Pinpoint the cell where the given text exists, returning its [x, y] midpoint coordinate. 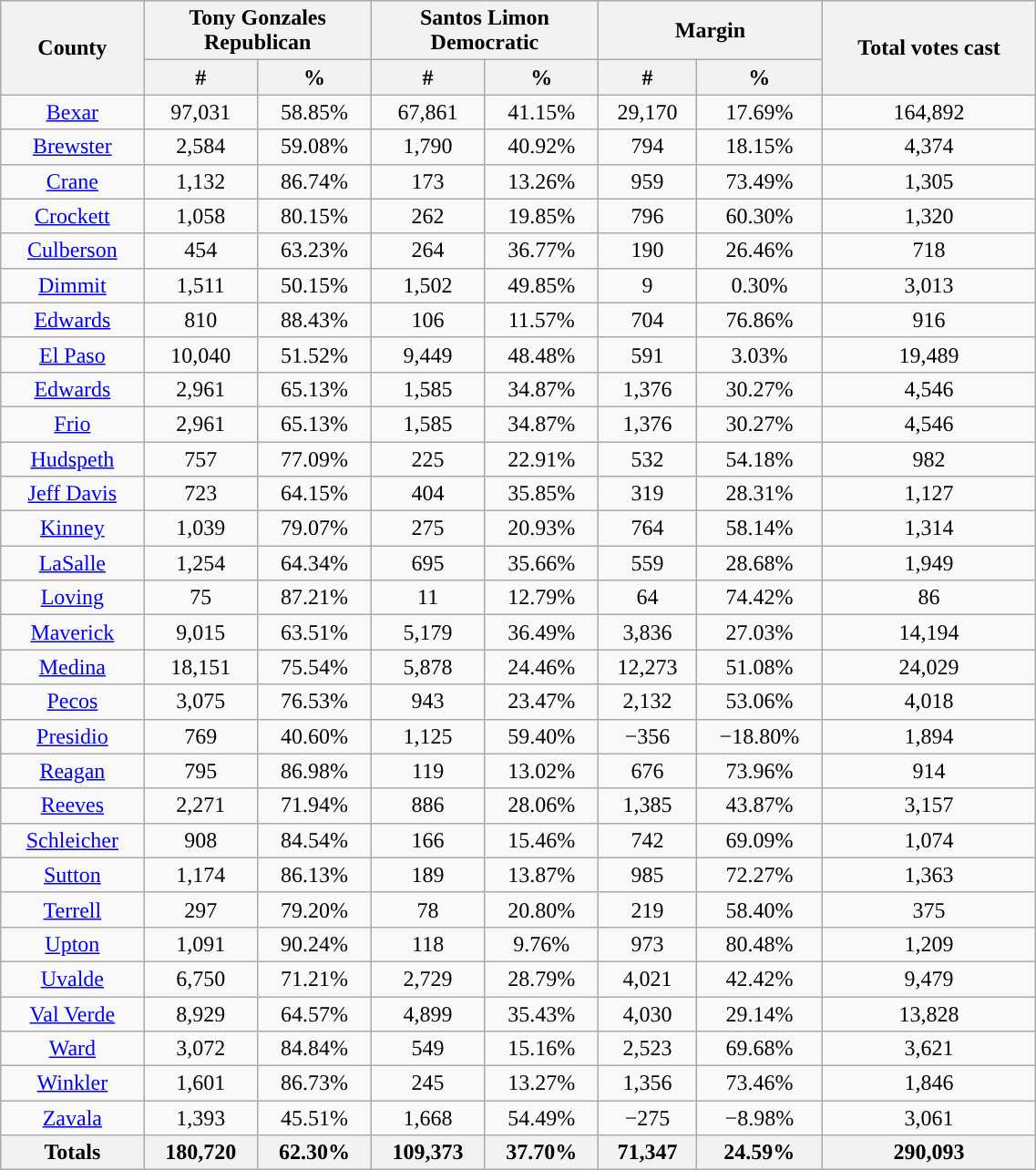
8,929 [200, 1014]
67,861 [428, 112]
Reeves [73, 806]
1,363 [928, 875]
1,091 [200, 944]
35.85% [541, 494]
914 [928, 771]
50.15% [315, 285]
375 [928, 909]
Loving [73, 598]
Bexar [73, 112]
4,374 [928, 147]
1,125 [428, 736]
13.87% [541, 875]
73.49% [759, 181]
58.85% [315, 112]
69.68% [759, 1049]
27.03% [759, 632]
3.03% [759, 354]
Frio [73, 424]
795 [200, 771]
6,750 [200, 979]
11.57% [541, 320]
810 [200, 320]
80.48% [759, 944]
1,254 [200, 563]
1,174 [200, 875]
Crane [73, 181]
75 [200, 598]
90.24% [315, 944]
17.69% [759, 112]
2,523 [648, 1049]
4,030 [648, 1014]
73.46% [759, 1083]
14,194 [928, 632]
42.42% [759, 979]
794 [648, 147]
75.54% [315, 667]
973 [648, 944]
29.14% [759, 1014]
79.20% [315, 909]
Schleicher [73, 840]
262 [428, 216]
109,373 [428, 1153]
959 [648, 181]
64.34% [315, 563]
Upton [73, 944]
1,305 [928, 181]
26.46% [759, 251]
28.31% [759, 494]
Presidio [73, 736]
19.85% [541, 216]
−356 [648, 736]
106 [428, 320]
3,157 [928, 806]
24.46% [541, 667]
79.07% [315, 529]
2,132 [648, 702]
−8.98% [759, 1118]
5,878 [428, 667]
Ward [73, 1049]
54.18% [759, 458]
757 [200, 458]
76.53% [315, 702]
51.52% [315, 354]
119 [428, 771]
78 [428, 909]
86 [928, 598]
Dimmit [73, 285]
64.57% [315, 1014]
9,015 [200, 632]
71,347 [648, 1153]
Crockett [73, 216]
4,021 [648, 979]
1,511 [200, 285]
549 [428, 1049]
2,584 [200, 147]
118 [428, 944]
59.40% [541, 736]
1,790 [428, 147]
1,393 [200, 1118]
72.27% [759, 875]
Hudspeth [73, 458]
69.09% [759, 840]
24,029 [928, 667]
11 [428, 598]
3,072 [200, 1049]
9,479 [928, 979]
9 [648, 285]
982 [928, 458]
35.66% [541, 563]
9.76% [541, 944]
532 [648, 458]
71.94% [315, 806]
1,058 [200, 216]
Kinney [73, 529]
49.85% [541, 285]
1,320 [928, 216]
Medina [73, 667]
77.09% [315, 458]
2,271 [200, 806]
22.91% [541, 458]
20.80% [541, 909]
51.08% [759, 667]
796 [648, 216]
9,449 [428, 354]
48.48% [541, 354]
3,621 [928, 1049]
13,828 [928, 1014]
84.54% [315, 840]
Reagan [73, 771]
53.06% [759, 702]
559 [648, 563]
Tony GonzalesRepublican [257, 31]
63.51% [315, 632]
86.13% [315, 875]
20.93% [541, 529]
3,013 [928, 285]
62.30% [315, 1153]
764 [648, 529]
County [73, 47]
18.15% [759, 147]
−275 [648, 1118]
1,385 [648, 806]
704 [648, 320]
41.15% [541, 112]
13.27% [541, 1083]
LaSalle [73, 563]
84.84% [315, 1049]
189 [428, 875]
43.87% [759, 806]
15.46% [541, 840]
54.49% [541, 1118]
275 [428, 529]
28.79% [541, 979]
80.15% [315, 216]
71.21% [315, 979]
290,093 [928, 1153]
0.30% [759, 285]
1,894 [928, 736]
Total votes cast [928, 47]
97,031 [200, 112]
12.79% [541, 598]
28.68% [759, 563]
45.51% [315, 1118]
454 [200, 251]
Totals [73, 1153]
5,179 [428, 632]
23.47% [541, 702]
58.14% [759, 529]
1,132 [200, 181]
El Paso [73, 354]
29,170 [648, 112]
1,949 [928, 563]
13.02% [541, 771]
173 [428, 181]
Pecos [73, 702]
Santos LimonDemocratic [485, 31]
676 [648, 771]
Uvalde [73, 979]
86.74% [315, 181]
180,720 [200, 1153]
190 [648, 251]
15.16% [541, 1049]
36.77% [541, 251]
Terrell [73, 909]
19,489 [928, 354]
319 [648, 494]
40.60% [315, 736]
4,018 [928, 702]
985 [648, 875]
1,502 [428, 285]
225 [428, 458]
164,892 [928, 112]
264 [428, 251]
Jeff Davis [73, 494]
2,729 [428, 979]
86.73% [315, 1083]
1,601 [200, 1083]
3,075 [200, 702]
742 [648, 840]
40.92% [541, 147]
3,836 [648, 632]
Val Verde [73, 1014]
886 [428, 806]
76.86% [759, 320]
245 [428, 1083]
943 [428, 702]
591 [648, 354]
24.59% [759, 1153]
695 [428, 563]
63.23% [315, 251]
1,356 [648, 1083]
1,127 [928, 494]
58.40% [759, 909]
60.30% [759, 216]
4,899 [428, 1014]
36.49% [541, 632]
37.70% [541, 1153]
3,061 [928, 1118]
88.43% [315, 320]
35.43% [541, 1014]
908 [200, 840]
18,151 [200, 667]
74.42% [759, 598]
219 [648, 909]
916 [928, 320]
769 [200, 736]
1,074 [928, 840]
Sutton [73, 875]
1,209 [928, 944]
1,668 [428, 1118]
1,314 [928, 529]
Maverick [73, 632]
297 [200, 909]
64 [648, 598]
10,040 [200, 354]
Margin [711, 31]
86.98% [315, 771]
59.08% [315, 147]
Winkler [73, 1083]
166 [428, 840]
404 [428, 494]
Zavala [73, 1118]
Brewster [73, 147]
Culberson [73, 251]
723 [200, 494]
1,039 [200, 529]
718 [928, 251]
−18.80% [759, 736]
87.21% [315, 598]
28.06% [541, 806]
64.15% [315, 494]
12,273 [648, 667]
1,846 [928, 1083]
13.26% [541, 181]
73.96% [759, 771]
